Scan for the cell matching the given text and deliver its (X, Y) coordinate at center. 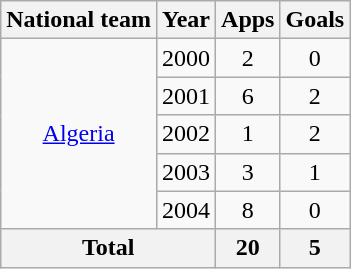
2003 (186, 172)
20 (248, 248)
8 (248, 210)
2000 (186, 58)
2001 (186, 96)
Total (108, 248)
2004 (186, 210)
Algeria (79, 134)
5 (315, 248)
6 (248, 96)
Goals (315, 20)
Year (186, 20)
National team (79, 20)
2002 (186, 134)
3 (248, 172)
Apps (248, 20)
